Provide the (X, Y) coordinate of the cell's center where the given text is located.  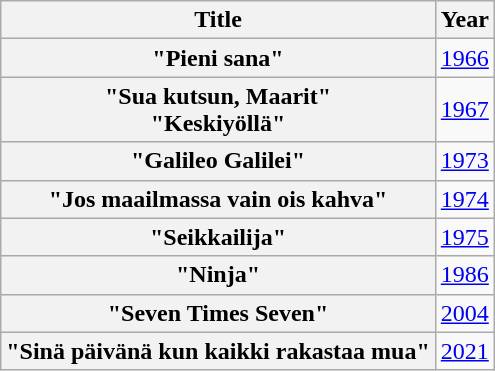
1967 (464, 110)
1974 (464, 199)
2021 (464, 351)
"Ninja" (218, 275)
"Seven Times Seven" (218, 313)
"Sinä päivänä kun kaikki rakastaa mua" (218, 351)
1986 (464, 275)
2004 (464, 313)
"Galileo Galilei" (218, 161)
"Sua kutsun, Maarit""Keskiyöllä" (218, 110)
1973 (464, 161)
1975 (464, 237)
1966 (464, 58)
"Pieni sana" (218, 58)
Year (464, 20)
"Seikkailija" (218, 237)
"Jos maailmassa vain ois kahva" (218, 199)
Title (218, 20)
